Capture the cell that displays the provided text and extract its (X, Y) central coordinate. 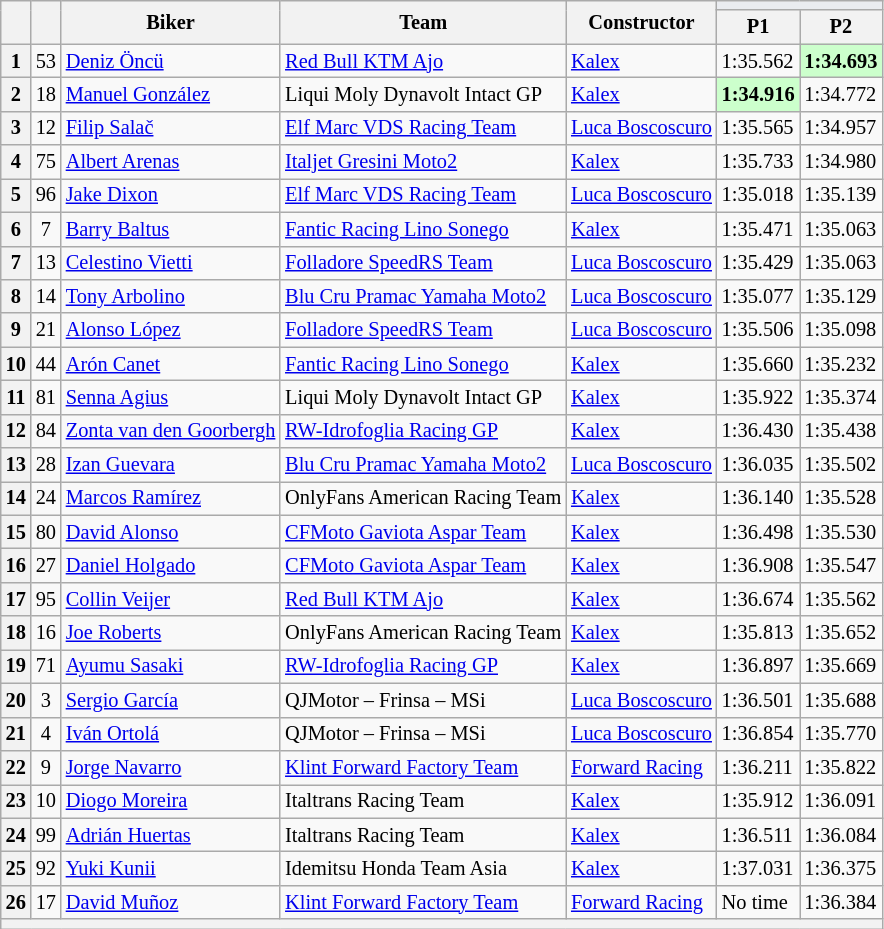
1:35.652 (842, 633)
Italjet Gresini Moto2 (423, 162)
1:35.471 (758, 229)
75 (46, 162)
Zonta van den Goorbergh (170, 431)
1:35.129 (842, 296)
1:35.660 (758, 364)
1:36.511 (758, 835)
6 (16, 229)
1:35.813 (758, 633)
1:35.922 (758, 397)
8 (16, 296)
1:36.908 (758, 565)
Joe Roberts (170, 633)
1:36.035 (758, 465)
No time (758, 902)
1:35.502 (842, 465)
1:35.018 (758, 195)
Ayumu Sasaki (170, 666)
1:35.139 (842, 195)
1:35.232 (842, 364)
1:34.916 (758, 94)
1:37.031 (758, 868)
Biker (170, 22)
1:35.912 (758, 801)
Izan Guevara (170, 465)
1:35.565 (758, 128)
1:36.501 (758, 700)
1:34.772 (842, 94)
1:36.498 (758, 532)
Jake Dixon (170, 195)
1:35.374 (842, 397)
19 (16, 666)
1:36.140 (758, 498)
Collin Veijer (170, 599)
11 (16, 397)
1:35.822 (842, 767)
20 (16, 700)
1:34.957 (842, 128)
P2 (842, 27)
David Muñoz (170, 902)
Yuki Kunii (170, 868)
1:35.528 (842, 498)
Deniz Öncü (170, 61)
Barry Baltus (170, 229)
Sergio García (170, 700)
1:36.091 (842, 801)
P1 (758, 27)
1:34.980 (842, 162)
1:35.547 (842, 565)
Constructor (642, 22)
1:35.429 (758, 263)
Arón Canet (170, 364)
Albert Arenas (170, 162)
Diogo Moreira (170, 801)
1:35.098 (842, 330)
81 (46, 397)
80 (46, 532)
1:36.674 (758, 599)
Filip Salač (170, 128)
5 (16, 195)
Team (423, 22)
Jorge Navarro (170, 767)
Alonso López (170, 330)
53 (46, 61)
1:36.897 (758, 666)
1:36.384 (842, 902)
1:36.211 (758, 767)
1:35.077 (758, 296)
Idemitsu Honda Team Asia (423, 868)
96 (46, 195)
95 (46, 599)
Manuel González (170, 94)
1:35.669 (842, 666)
1:35.688 (842, 700)
1:35.530 (842, 532)
1:35.438 (842, 431)
1:36.375 (842, 868)
28 (46, 465)
Tony Arbolino (170, 296)
25 (16, 868)
1:36.854 (758, 734)
1:36.084 (842, 835)
1:36.430 (758, 431)
99 (46, 835)
1:35.506 (758, 330)
15 (16, 532)
2 (16, 94)
1:34.693 (842, 61)
1:35.733 (758, 162)
Iván Ortolá (170, 734)
Senna Agius (170, 397)
71 (46, 666)
Adrián Huertas (170, 835)
David Alonso (170, 532)
1:35.770 (842, 734)
1 (16, 61)
84 (46, 431)
Daniel Holgado (170, 565)
Celestino Vietti (170, 263)
22 (16, 767)
92 (46, 868)
Marcos Ramírez (170, 498)
23 (16, 801)
26 (16, 902)
44 (46, 364)
27 (46, 565)
